Detect which cell encompasses the target text, then output its [x, y] center coordinate. 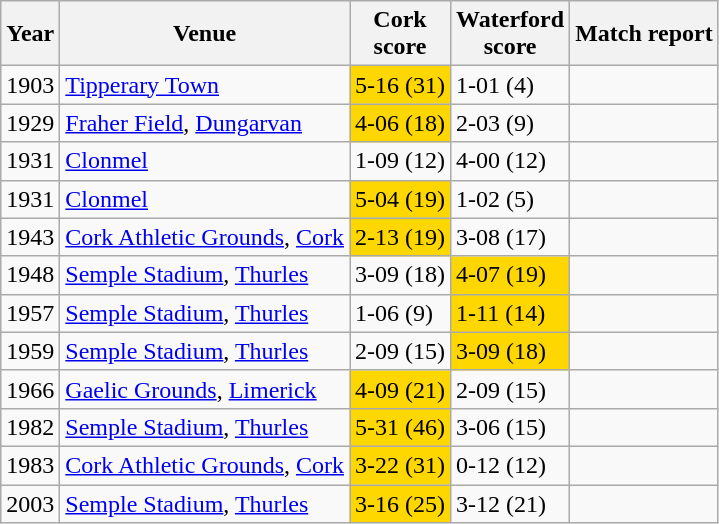
1-01 (4) [510, 85]
1959 [30, 351]
5-04 (19) [400, 199]
Venue [205, 34]
4-09 (21) [400, 389]
1982 [30, 427]
1-09 (12) [400, 161]
1983 [30, 465]
2-03 (9) [510, 123]
Waterford score [510, 34]
2-13 (19) [400, 237]
Match report [644, 34]
2003 [30, 503]
1-11 (14) [510, 313]
4-06 (18) [400, 123]
1-02 (5) [510, 199]
Fraher Field, Dungarvan [205, 123]
Year [30, 34]
5-16 (31) [400, 85]
1903 [30, 85]
1966 [30, 389]
3-22 (31) [400, 465]
Tipperary Town [205, 85]
1943 [30, 237]
1948 [30, 275]
4-00 (12) [510, 161]
1957 [30, 313]
Cork score [400, 34]
1929 [30, 123]
1-06 (9) [400, 313]
3-06 (15) [510, 427]
3-16 (25) [400, 503]
Gaelic Grounds, Limerick [205, 389]
4-07 (19) [510, 275]
3-08 (17) [510, 237]
0-12 (12) [510, 465]
3-12 (21) [510, 503]
5-31 (46) [400, 427]
